Find where the given text appears and provide that cell's center as [X, Y] coordinate. 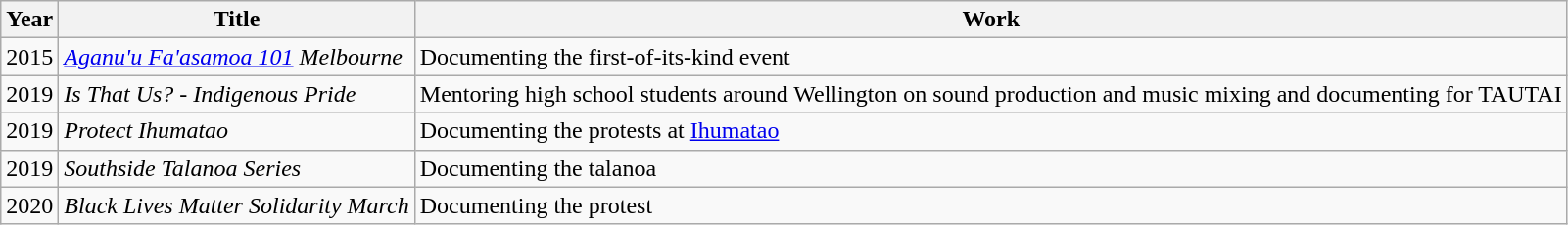
Mentoring high school students around Wellington on sound production and music mixing and documenting for TAUTAI [991, 94]
Documenting the protest [991, 205]
Southside Talanoa Series [237, 168]
2020 [29, 205]
Year [29, 20]
Documenting the talanoa [991, 168]
Aganu'u Fa'asamoa 101 Melbourne [237, 57]
Is That Us? - Indigenous Pride [237, 94]
Work [991, 20]
Black Lives Matter Solidarity March [237, 205]
Documenting the first-of-its-kind event [991, 57]
Title [237, 20]
Documenting the protests at Ihumatao [991, 131]
2015 [29, 57]
Protect Ihumatao [237, 131]
